Search for the cell housing the specified text and yield its [X, Y] center coordinate. 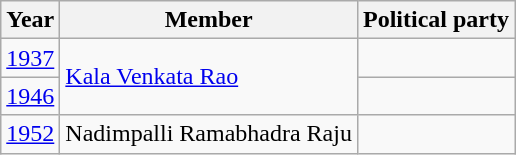
Year [30, 20]
Nadimpalli Ramabhadra Raju [209, 134]
1952 [30, 134]
Political party [436, 20]
Kala Venkata Rao [209, 77]
1937 [30, 58]
1946 [30, 96]
Member [209, 20]
